From the cell containing the given text, extract its center point as [x, y] coordinate. 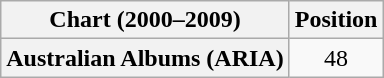
Chart (2000–2009) [145, 20]
Position [336, 20]
Australian Albums (ARIA) [145, 58]
48 [336, 58]
